Scan for the cell matching the given text and deliver its [X, Y] coordinate at center. 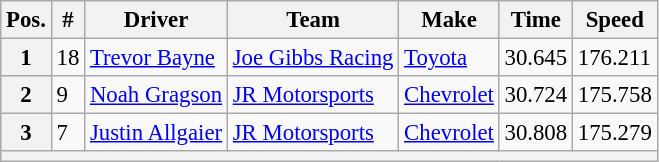
Pos. [26, 20]
Toyota [449, 58]
1 [26, 58]
# [68, 20]
175.758 [614, 95]
30.724 [536, 95]
Time [536, 20]
30.808 [536, 133]
Trevor Bayne [156, 58]
30.645 [536, 58]
2 [26, 95]
Speed [614, 20]
3 [26, 133]
Team [312, 20]
Noah Gragson [156, 95]
Justin Allgaier [156, 133]
9 [68, 95]
7 [68, 133]
Joe Gibbs Racing [312, 58]
Make [449, 20]
176.211 [614, 58]
18 [68, 58]
Driver [156, 20]
175.279 [614, 133]
